Extract the [X, Y] coordinate from the center of the cell holding the provided text.  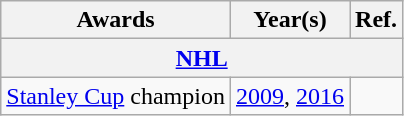
NHL [202, 58]
Awards [116, 20]
Ref. [376, 20]
Stanley Cup champion [116, 96]
Year(s) [290, 20]
2009, 2016 [290, 96]
